Identify which cell holds the provided text, then report its [x, y] central coordinate. 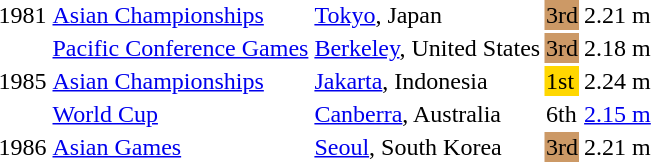
Canberra, Australia [428, 114]
World Cup [180, 114]
6th [562, 114]
Pacific Conference Games [180, 48]
1st [562, 81]
Berkeley, United States [428, 48]
Tokyo, Japan [428, 15]
Asian Games [180, 147]
Jakarta, Indonesia [428, 81]
Seoul, South Korea [428, 147]
